Search for the cell housing the specified text and yield its (x, y) center coordinate. 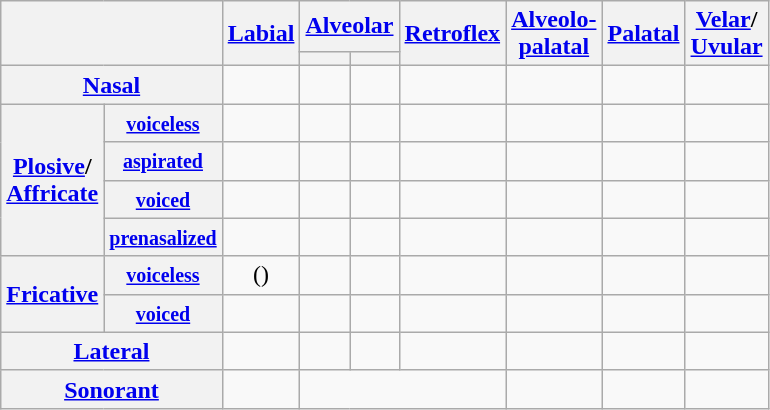
Alveolar (350, 26)
Nasal (112, 85)
Sonorant (112, 389)
prenasalized (163, 237)
Alveolo-palatal (554, 34)
Palatal (644, 34)
aspirated (163, 161)
Retroflex (452, 34)
() (261, 275)
Plosive/Affricate (52, 180)
Lateral (112, 351)
Fricative (52, 294)
Velar/Uvular (726, 34)
Labial (261, 34)
